Capture the cell that displays the provided text and extract its [x, y] central coordinate. 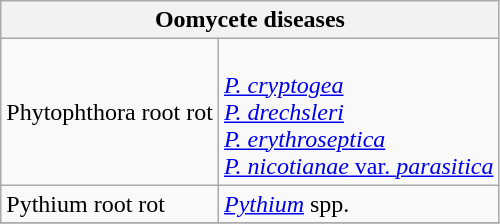
Oomycete diseases [250, 20]
P. cryptogea P. drechsleri P. erythroseptica P. nicotianae var. parasitica [358, 112]
Phytophthora root rot [110, 112]
Pythium spp. [358, 204]
Pythium root rot [110, 204]
